Capture the cell that displays the provided text and extract its [X, Y] central coordinate. 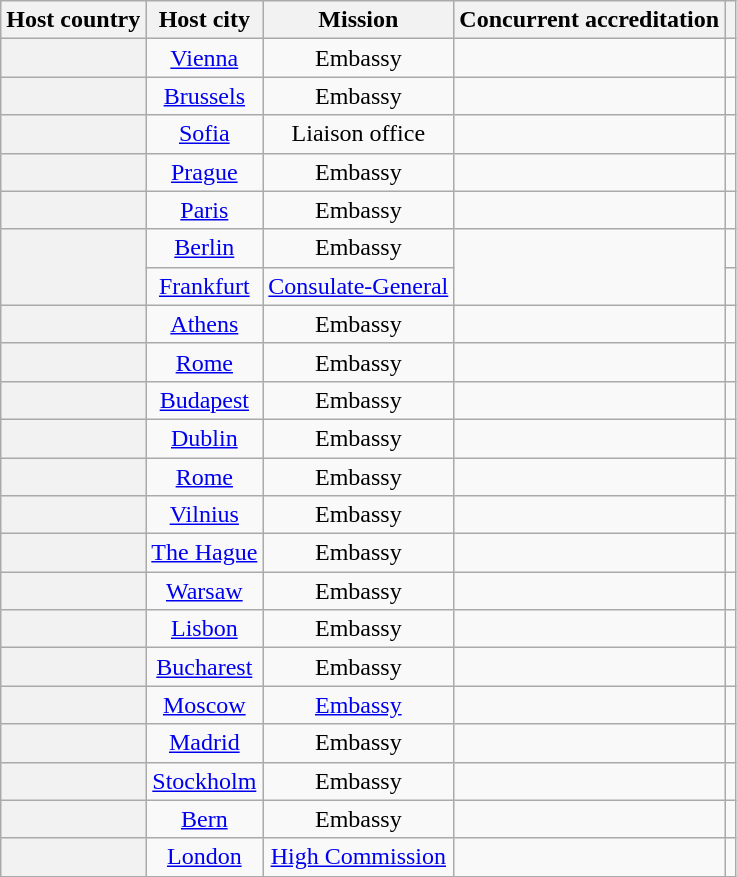
Vienna [204, 58]
High Commission [358, 857]
Moscow [204, 705]
Athens [204, 324]
Paris [204, 210]
Consulate-General [358, 286]
Budapest [204, 400]
Vilnius [204, 515]
Host city [204, 20]
Bern [204, 819]
Berlin [204, 248]
London [204, 857]
Madrid [204, 743]
Frankfurt [204, 286]
Concurrent accreditation [590, 20]
Sofia [204, 134]
Brussels [204, 96]
Prague [204, 172]
Liaison office [358, 134]
Lisbon [204, 629]
Bucharest [204, 667]
Host country [74, 20]
Dublin [204, 438]
Warsaw [204, 591]
The Hague [204, 553]
Mission [358, 20]
Stockholm [204, 781]
